Return the [X, Y] coordinate for the center point of the cell that contains the specified text.  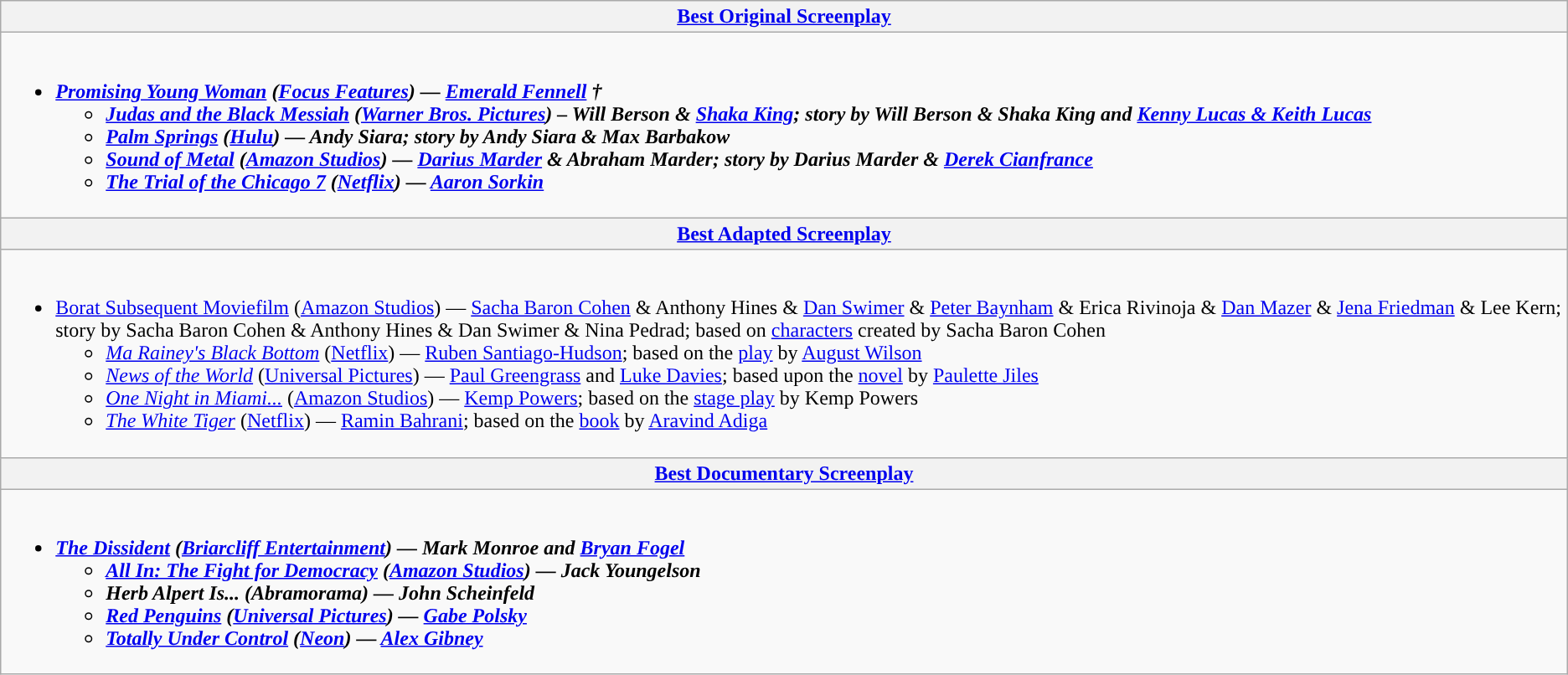
Best Adapted Screenplay [784, 234]
Best Documentary Screenplay [784, 473]
Best Original Screenplay [784, 17]
